Identify which cell holds the provided text, then report its (x, y) central coordinate. 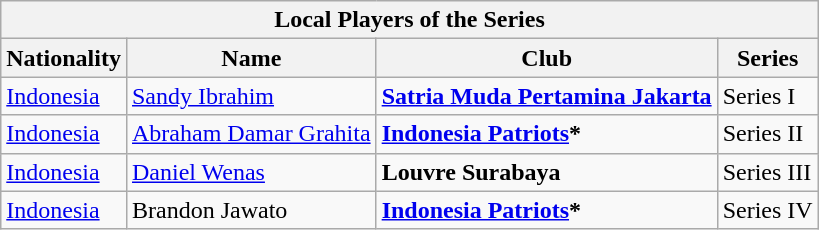
Satria Muda Pertamina Jakarta (546, 96)
Nationality (64, 58)
Sandy Ibrahim (251, 96)
Louvre Surabaya (546, 172)
Series II (768, 134)
Series I (768, 96)
Abraham Damar Grahita (251, 134)
Brandon Jawato (251, 210)
Name (251, 58)
Local Players of the Series (410, 20)
Club (546, 58)
Series III (768, 172)
Series IV (768, 210)
Daniel Wenas (251, 172)
Series (768, 58)
